Locate the cell with the specified text and output its [X, Y] center coordinate. 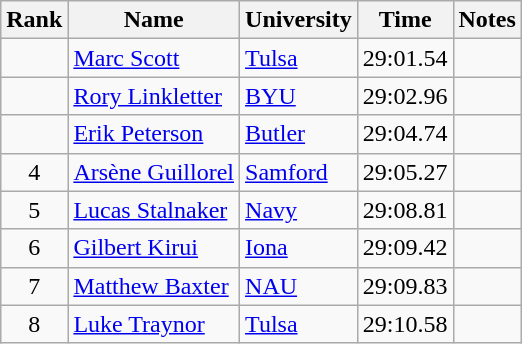
Time [405, 20]
5 [34, 210]
29:01.54 [405, 58]
Samford [299, 172]
29:05.27 [405, 172]
Arsène Guillorel [154, 172]
NAU [299, 286]
29:08.81 [405, 210]
4 [34, 172]
29:09.83 [405, 286]
BYU [299, 96]
Iona [299, 248]
Gilbert Kirui [154, 248]
Luke Traynor [154, 324]
8 [34, 324]
Notes [487, 20]
29:10.58 [405, 324]
Matthew Baxter [154, 286]
Rory Linkletter [154, 96]
6 [34, 248]
Name [154, 20]
Rank [34, 20]
Lucas Stalnaker [154, 210]
University [299, 20]
29:04.74 [405, 134]
29:02.96 [405, 96]
Marc Scott [154, 58]
Erik Peterson [154, 134]
Navy [299, 210]
Butler [299, 134]
29:09.42 [405, 248]
7 [34, 286]
